Determine the (X, Y) coordinate at the center of the cell enclosing the given text.  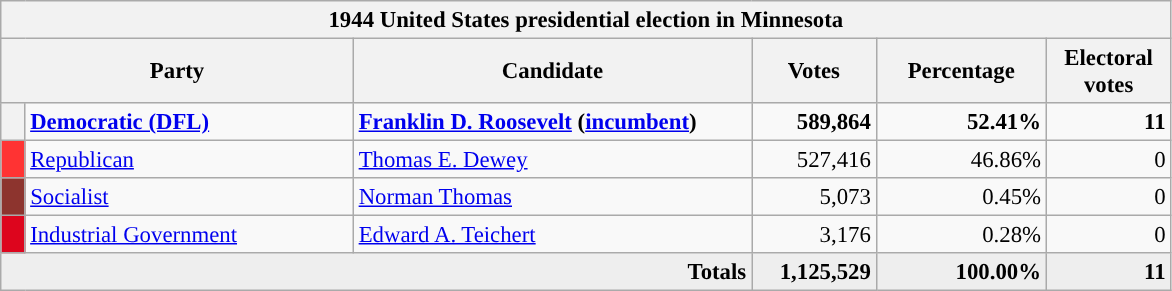
1944 United States presidential election in Minnesota (586, 20)
Party (178, 72)
0.45% (961, 197)
Thomas E. Dewey (552, 160)
Industrial Government (189, 235)
5,073 (814, 197)
Votes (814, 72)
Republican (189, 160)
46.86% (961, 160)
Electoral votes (1108, 72)
Percentage (961, 72)
Norman Thomas (552, 197)
527,416 (814, 160)
589,864 (814, 122)
Democratic (DFL) (189, 122)
3,176 (814, 235)
Edward A. Teichert (552, 235)
52.41% (961, 122)
Franklin D. Roosevelt (incumbent) (552, 122)
Socialist (189, 197)
Candidate (552, 72)
11 (1108, 122)
0.28% (961, 235)
